Locate the cell with the specified text and output its [x, y] center coordinate. 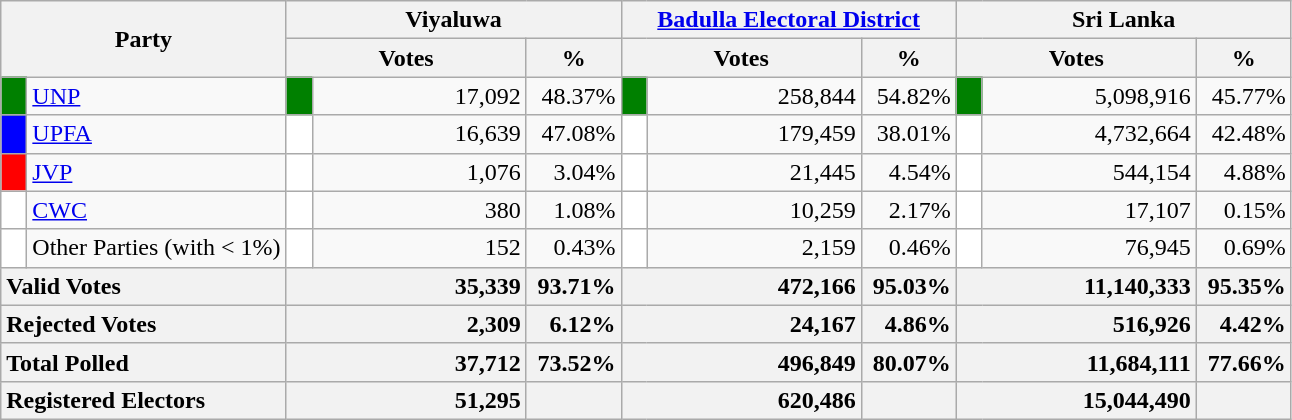
77.66% [1244, 362]
472,166 [741, 286]
21,445 [754, 172]
10,259 [754, 210]
1,076 [419, 172]
95.35% [1244, 286]
Party [144, 39]
Badulla Electoral District [788, 20]
516,926 [1076, 324]
JVP [156, 172]
47.08% [574, 134]
620,486 [741, 400]
76,945 [1089, 248]
24,167 [741, 324]
11,684,111 [1076, 362]
37,712 [406, 362]
496,849 [741, 362]
42.48% [1244, 134]
Viyaluwa [454, 20]
258,844 [754, 96]
15,044,490 [1076, 400]
Total Polled [144, 362]
CWC [156, 210]
2,309 [406, 324]
Registered Electors [144, 400]
73.52% [574, 362]
152 [419, 248]
4.54% [908, 172]
4,732,664 [1089, 134]
0.43% [574, 248]
UNP [156, 96]
1.08% [574, 210]
5,098,916 [1089, 96]
45.77% [1244, 96]
UPFA [156, 134]
Rejected Votes [144, 324]
4.86% [908, 324]
16,639 [419, 134]
Other Parties (with < 1%) [156, 248]
2,159 [754, 248]
4.88% [1244, 172]
544,154 [1089, 172]
95.03% [908, 286]
48.37% [574, 96]
51,295 [406, 400]
0.46% [908, 248]
179,459 [754, 134]
Sri Lanka [1124, 20]
0.69% [1244, 248]
4.42% [1244, 324]
80.07% [908, 362]
17,107 [1089, 210]
6.12% [574, 324]
11,140,333 [1076, 286]
93.71% [574, 286]
38.01% [908, 134]
3.04% [574, 172]
380 [419, 210]
54.82% [908, 96]
2.17% [908, 210]
35,339 [406, 286]
0.15% [1244, 210]
Valid Votes [144, 286]
17,092 [419, 96]
